From the cell containing the given text, extract its center point as (X, Y) coordinate. 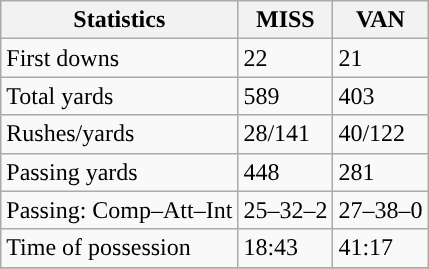
41:17 (380, 248)
18:43 (286, 248)
Passing yards (120, 172)
28/141 (286, 134)
Rushes/yards (120, 134)
403 (380, 96)
40/122 (380, 134)
27–38–0 (380, 210)
Statistics (120, 20)
Passing: Comp–Att–Int (120, 210)
MISS (286, 20)
Total yards (120, 96)
First downs (120, 58)
VAN (380, 20)
Time of possession (120, 248)
589 (286, 96)
448 (286, 172)
25–32–2 (286, 210)
22 (286, 58)
281 (380, 172)
21 (380, 58)
